Return (x, y) of the center of cell containing provided text 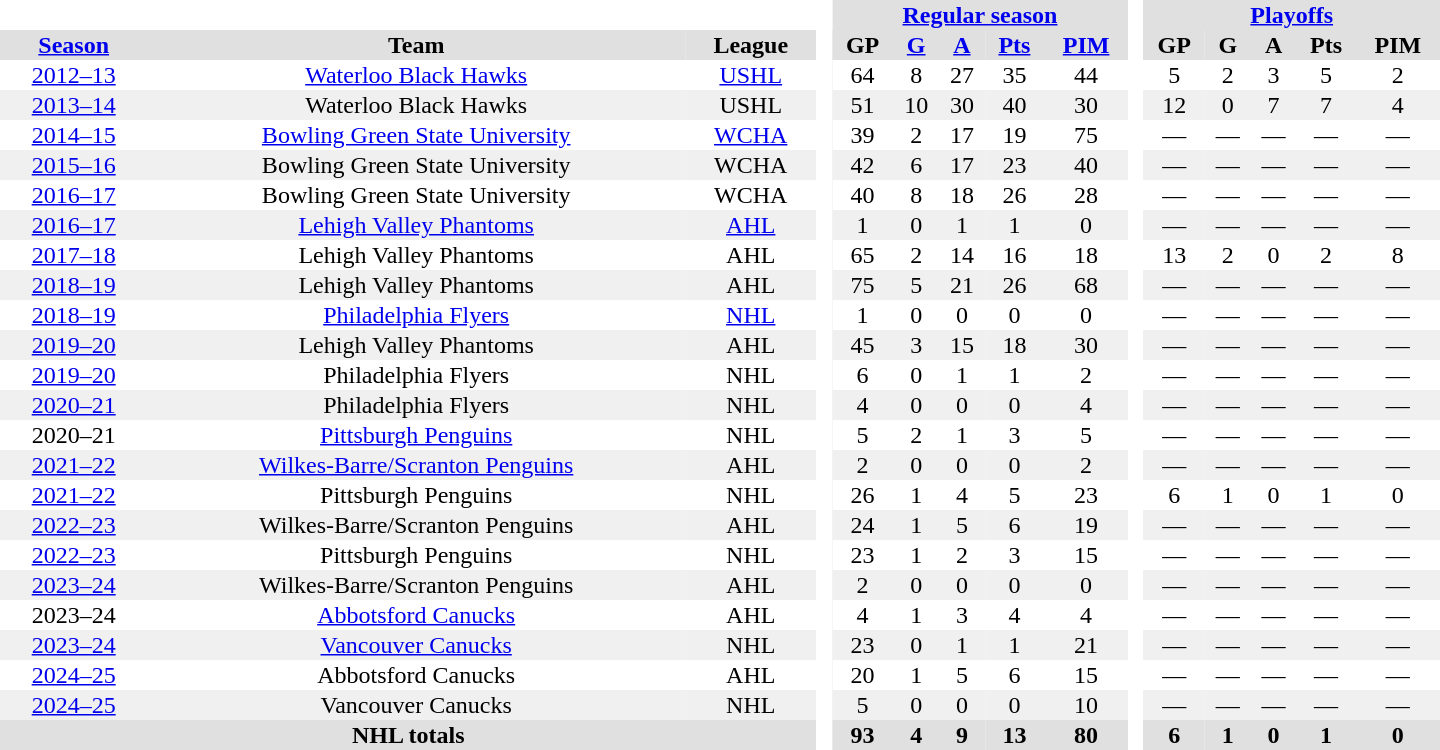
League (751, 45)
12 (1174, 105)
35 (1014, 75)
NHL totals (408, 735)
20 (863, 675)
45 (863, 345)
64 (863, 75)
Regular season (980, 15)
44 (1086, 75)
2017–18 (74, 255)
Team (416, 45)
28 (1086, 195)
2015–16 (74, 165)
93 (863, 735)
65 (863, 255)
42 (863, 165)
Season (74, 45)
80 (1086, 735)
24 (863, 525)
Playoffs (1292, 15)
27 (962, 75)
51 (863, 105)
2013–14 (74, 105)
14 (962, 255)
2014–15 (74, 135)
68 (1086, 285)
16 (1014, 255)
39 (863, 135)
2012–13 (74, 75)
9 (962, 735)
